Determine the (X, Y) coordinate at the center of the cell enclosing the given text.  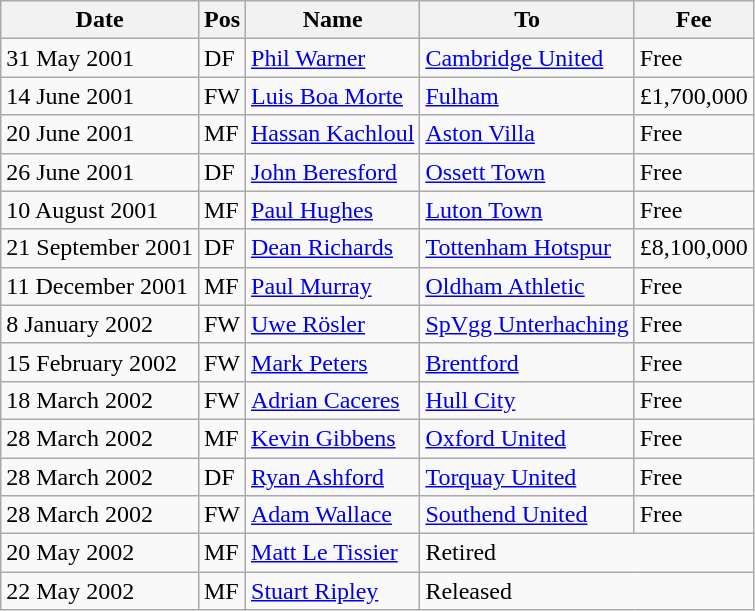
Southend United (527, 515)
£8,100,000 (694, 248)
31 May 2001 (100, 58)
Stuart Ripley (333, 591)
Adrian Caceres (333, 400)
20 June 2001 (100, 134)
SpVgg Unterhaching (527, 324)
Uwe Rösler (333, 324)
Hassan Kachloul (333, 134)
Oxford United (527, 438)
Dean Richards (333, 248)
To (527, 20)
Ryan Ashford (333, 477)
10 August 2001 (100, 210)
Luton Town (527, 210)
Matt Le Tissier (333, 553)
Retired (586, 553)
20 May 2002 (100, 553)
22 May 2002 (100, 591)
Paul Hughes (333, 210)
Phil Warner (333, 58)
18 March 2002 (100, 400)
Kevin Gibbens (333, 438)
Aston Villa (527, 134)
John Beresford (333, 172)
Paul Murray (333, 286)
Cambridge United (527, 58)
Fulham (527, 96)
Torquay United (527, 477)
Fee (694, 20)
Hull City (527, 400)
Brentford (527, 362)
Released (586, 591)
8 January 2002 (100, 324)
Ossett Town (527, 172)
26 June 2001 (100, 172)
15 February 2002 (100, 362)
Date (100, 20)
Mark Peters (333, 362)
£1,700,000 (694, 96)
Name (333, 20)
11 December 2001 (100, 286)
21 September 2001 (100, 248)
Tottenham Hotspur (527, 248)
14 June 2001 (100, 96)
Adam Wallace (333, 515)
Oldham Athletic (527, 286)
Pos (222, 20)
Luis Boa Morte (333, 96)
